Find where the given text appears and provide that cell's center as (X, Y) coordinate. 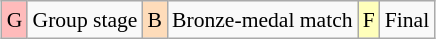
Group stage (84, 20)
G (15, 20)
Bronze-medal match (262, 20)
B (156, 20)
F (369, 20)
Final (408, 20)
